Locate the cell with the specified text and output its [x, y] center coordinate. 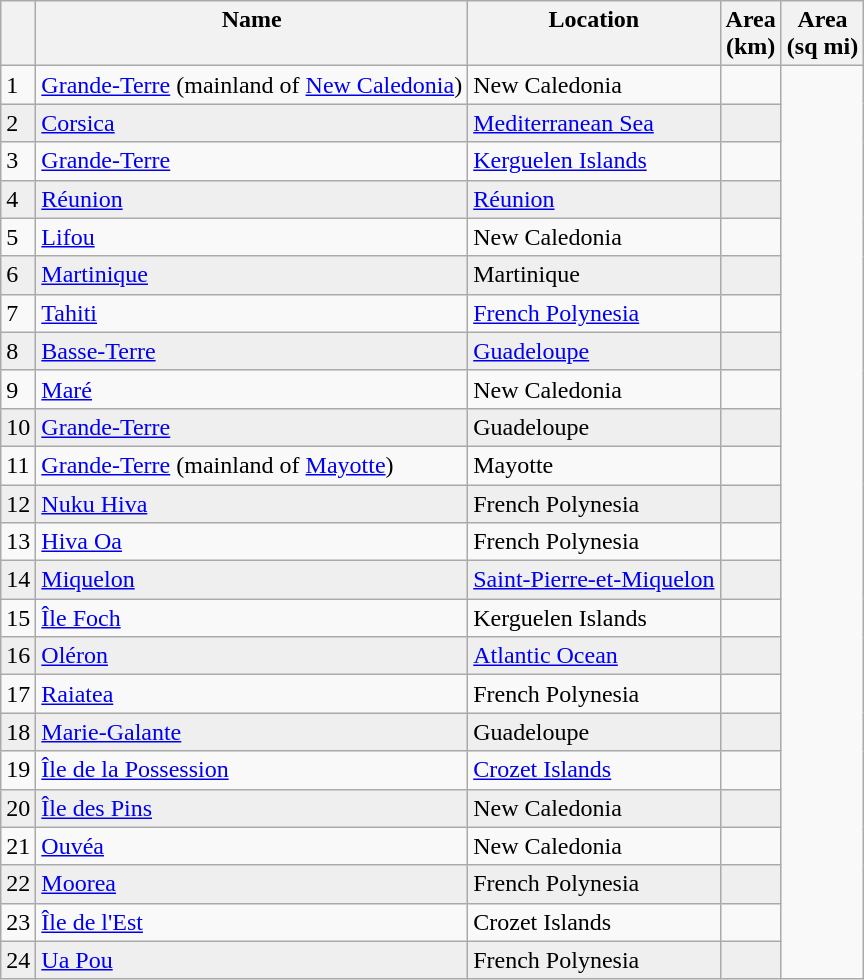
Grande-Terre (mainland of New Caledonia) [252, 85]
14 [18, 580]
Hiva Oa [252, 542]
12 [18, 503]
Ua Pou [252, 960]
Mayotte [594, 465]
7 [18, 313]
5 [18, 237]
19 [18, 770]
20 [18, 808]
17 [18, 694]
Ouvéa [252, 846]
Île de l'Est [252, 922]
Name [252, 34]
3 [18, 161]
Île de la Possession [252, 770]
Location [594, 34]
Île Foch [252, 618]
Maré [252, 389]
Raiatea [252, 694]
15 [18, 618]
Nuku Hiva [252, 503]
Oléron [252, 656]
Area (sq mi) [822, 34]
Corsica [252, 123]
Basse-Terre [252, 351]
13 [18, 542]
6 [18, 275]
Moorea [252, 884]
Atlantic Ocean [594, 656]
Area (km) [750, 34]
Lifou [252, 237]
1 [18, 85]
4 [18, 199]
21 [18, 846]
Grande-Terre (mainland of Mayotte) [252, 465]
Marie-Galante [252, 732]
Tahiti [252, 313]
8 [18, 351]
Saint-Pierre-et-Miquelon [594, 580]
16 [18, 656]
9 [18, 389]
Miquelon [252, 580]
2 [18, 123]
22 [18, 884]
Île des Pins [252, 808]
10 [18, 427]
11 [18, 465]
Mediterranean Sea [594, 123]
18 [18, 732]
23 [18, 922]
24 [18, 960]
